Locate the cell with the specified text and output its (X, Y) center coordinate. 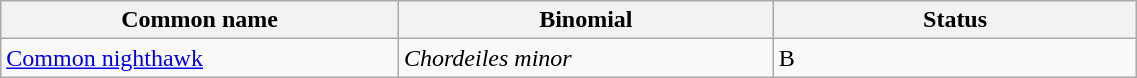
B (955, 58)
Common nighthawk (200, 58)
Chordeiles minor (586, 58)
Common name (200, 20)
Status (955, 20)
Binomial (586, 20)
